Pinpoint the cell where the given text exists, returning its (X, Y) midpoint coordinate. 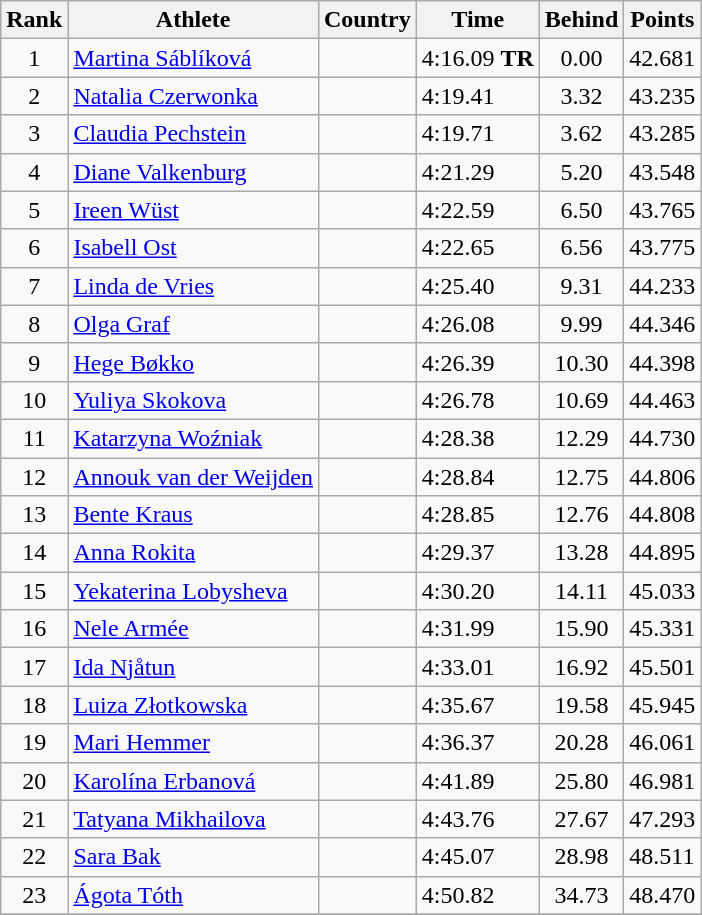
43.285 (662, 134)
Martina Sáblíková (194, 58)
34.73 (581, 895)
4:19.41 (478, 96)
Claudia Pechstein (194, 134)
0.00 (581, 58)
15.90 (581, 629)
Anna Rokita (194, 553)
4:26.39 (478, 362)
48.511 (662, 857)
1 (34, 58)
44.233 (662, 286)
4:22.65 (478, 248)
43.765 (662, 210)
3.32 (581, 96)
20 (34, 781)
16 (34, 629)
Ida Njåtun (194, 667)
44.895 (662, 553)
4:35.67 (478, 705)
10.30 (581, 362)
4:50.82 (478, 895)
Ágota Tóth (194, 895)
Nele Armée (194, 629)
Points (662, 20)
Bente Kraus (194, 515)
10.69 (581, 400)
44.463 (662, 400)
Isabell Ost (194, 248)
4:21.29 (478, 172)
43.235 (662, 96)
5 (34, 210)
9.31 (581, 286)
46.981 (662, 781)
12.29 (581, 438)
17 (34, 667)
Annouk van der Weijden (194, 477)
4:29.37 (478, 553)
Mari Hemmer (194, 743)
Natalia Czerwonka (194, 96)
Ireen Wüst (194, 210)
Olga Graf (194, 324)
Athlete (194, 20)
13 (34, 515)
43.548 (662, 172)
14.11 (581, 591)
23 (34, 895)
45.033 (662, 591)
Yekaterina Lobysheva (194, 591)
9 (34, 362)
45.331 (662, 629)
Linda de Vries (194, 286)
12 (34, 477)
Time (478, 20)
14 (34, 553)
20.28 (581, 743)
Hege Bøkko (194, 362)
18 (34, 705)
16.92 (581, 667)
27.67 (581, 819)
4:22.59 (478, 210)
4:31.99 (478, 629)
2 (34, 96)
22 (34, 857)
Yuliya Skokova (194, 400)
4:28.84 (478, 477)
44.730 (662, 438)
45.945 (662, 705)
45.501 (662, 667)
4:41.89 (478, 781)
Luiza Złotkowska (194, 705)
21 (34, 819)
7 (34, 286)
3 (34, 134)
4:28.85 (478, 515)
4:26.08 (478, 324)
12.75 (581, 477)
25.80 (581, 781)
Diane Valkenburg (194, 172)
28.98 (581, 857)
4:28.38 (478, 438)
12.76 (581, 515)
6 (34, 248)
19 (34, 743)
9.99 (581, 324)
8 (34, 324)
44.806 (662, 477)
44.346 (662, 324)
5.20 (581, 172)
47.293 (662, 819)
4:45.07 (478, 857)
3.62 (581, 134)
4:19.71 (478, 134)
11 (34, 438)
Rank (34, 20)
4 (34, 172)
15 (34, 591)
4:30.20 (478, 591)
19.58 (581, 705)
44.398 (662, 362)
13.28 (581, 553)
10 (34, 400)
Country (367, 20)
43.775 (662, 248)
4:25.40 (478, 286)
4:36.37 (478, 743)
48.470 (662, 895)
44.808 (662, 515)
6.56 (581, 248)
4:33.01 (478, 667)
Tatyana Mikhailova (194, 819)
Sara Bak (194, 857)
4:43.76 (478, 819)
Karolína Erbanová (194, 781)
Behind (581, 20)
42.681 (662, 58)
Katarzyna Woźniak (194, 438)
4:16.09 TR (478, 58)
46.061 (662, 743)
4:26.78 (478, 400)
6.50 (581, 210)
